Capture the cell that displays the provided text and extract its [x, y] central coordinate. 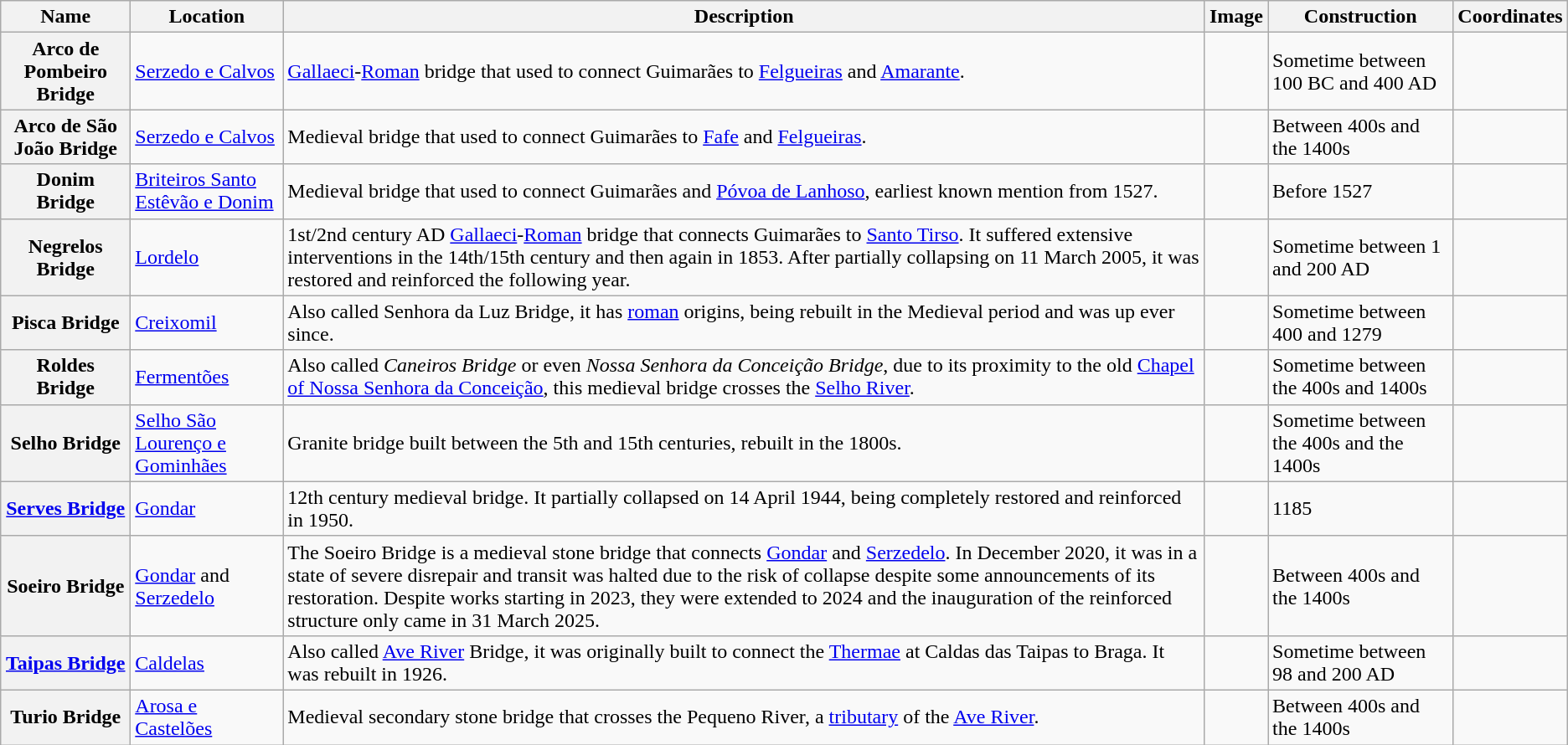
Lordelo [207, 257]
Creixomil [207, 323]
Fermentões [207, 377]
Sometime between the 400s and the 1400s [1360, 443]
12th century medieval bridge. It partially collapsed on 14 April 1944, being completely restored and reinforced in 1950. [744, 509]
Briteiros Santo Estêvão e Donim [207, 191]
Description [744, 17]
Coordinates [1510, 17]
Donim Bridge [65, 191]
Arco de Pombeiro Bridge [65, 71]
1185 [1360, 509]
Serves Bridge [65, 509]
Soeiro Bridge [65, 586]
Selho Bridge [65, 443]
Selho São Lourenço e Gominhães [207, 443]
Construction [1360, 17]
Sometime between 98 and 200 AD [1360, 663]
Arco de São João Bridge [65, 137]
Image [1236, 17]
Sometime between 100 BC and 400 AD [1360, 71]
Gondar [207, 509]
Pisca Bridge [65, 323]
Arosa e Castelões [207, 717]
Taipas Bridge [65, 663]
Roldes Bridge [65, 377]
Sometime between 400 and 1279 [1360, 323]
Sometime between 1 and 200 AD [1360, 257]
Before 1527 [1360, 191]
Gondar and Serzedelo [207, 586]
Granite bridge built between the 5th and 15th centuries, rebuilt in the 1800s. [744, 443]
Location [207, 17]
Turio Bridge [65, 717]
Caldelas [207, 663]
Also called Ave River Bridge, it was originally built to connect the Thermae at Caldas das Taipas to Braga. It was rebuilt in 1926. [744, 663]
Also called Senhora da Luz Bridge, it has roman origins, being rebuilt in the Medieval period and was up ever since. [744, 323]
Sometime between the 400s and 1400s [1360, 377]
Name [65, 17]
Negrelos Bridge [65, 257]
Gallaeci-Roman bridge that used to connect Guimarães to Felgueiras and Amarante. [744, 71]
Medieval secondary stone bridge that crosses the Pequeno River, a tributary of the Ave River. [744, 717]
Medieval bridge that used to connect Guimarães and Póvoa de Lanhoso, earliest known mention from 1527. [744, 191]
Medieval bridge that used to connect Guimarães to Fafe and Felgueiras. [744, 137]
